Locate the cell with the specified text and output its [X, Y] center coordinate. 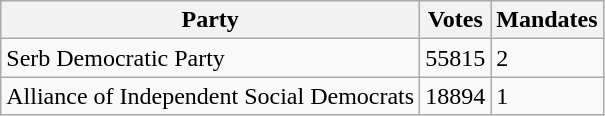
Serb Democratic Party [210, 58]
18894 [456, 96]
1 [547, 96]
2 [547, 58]
Alliance of Independent Social Democrats [210, 96]
55815 [456, 58]
Votes [456, 20]
Party [210, 20]
Mandates [547, 20]
